Identify which cell holds the provided text, then report its [X, Y] central coordinate. 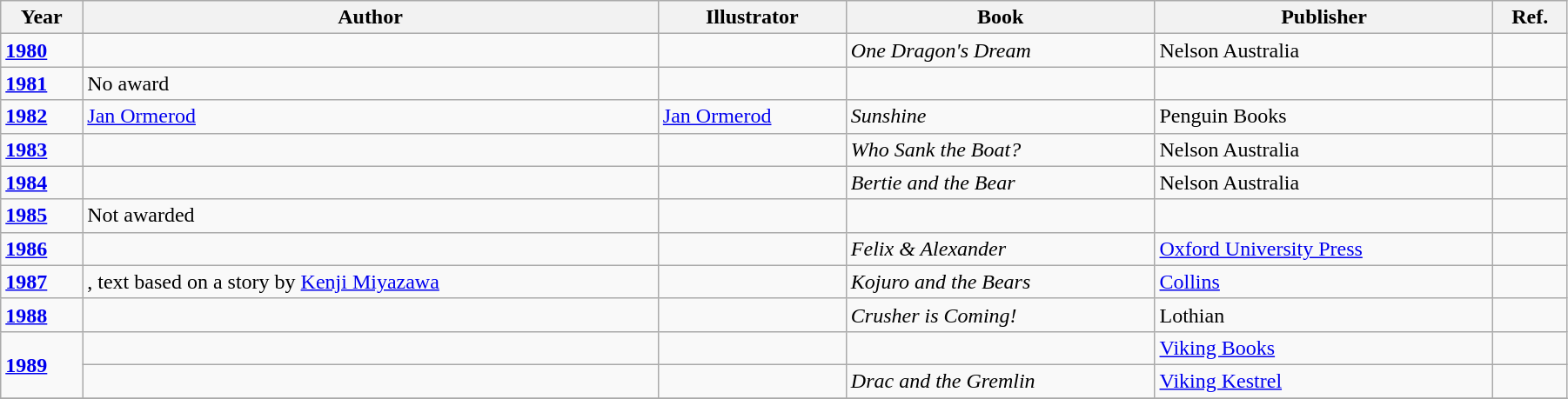
1985 [42, 216]
Oxford University Press [1324, 249]
1988 [42, 315]
1981 [42, 83]
1983 [42, 150]
Sunshine [1001, 116]
Publisher [1324, 17]
Felix & Alexander [1001, 249]
Viking Kestrel [1324, 381]
Not awarded [371, 216]
Bertie and the Bear [1001, 183]
1980 [42, 50]
Book [1001, 17]
No award [371, 83]
1986 [42, 249]
Penguin Books [1324, 116]
Author [371, 17]
Drac and the Gremlin [1001, 381]
1984 [42, 183]
1987 [42, 282]
Illustrator [752, 17]
Who Sank the Boat? [1001, 150]
Crusher is Coming! [1001, 315]
1982 [42, 116]
Year [42, 17]
One Dragon's Dream [1001, 50]
1989 [42, 364]
Kojuro and the Bears [1001, 282]
, text based on a story by Kenji Miyazawa [371, 282]
Ref. [1530, 17]
Collins [1324, 282]
Viking Books [1324, 348]
Lothian [1324, 315]
